Provide the (X, Y) coordinate of the cell's center where the given text is located.  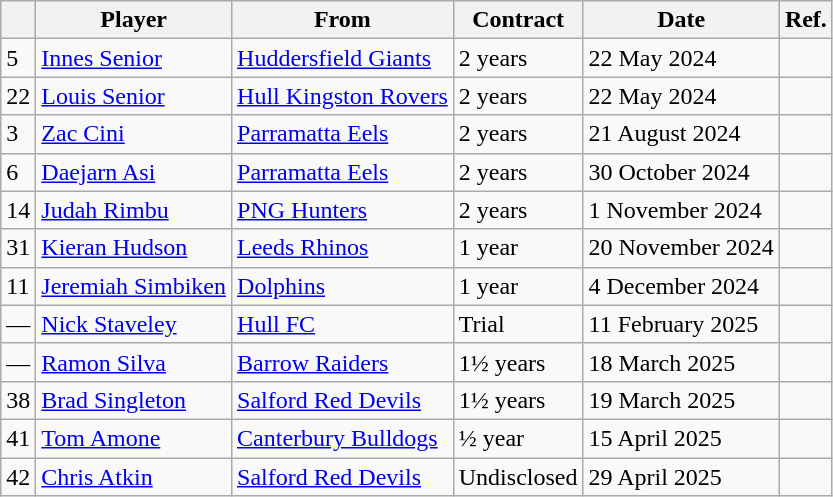
Chris Atkin (134, 477)
Trial (518, 324)
Player (134, 20)
15 April 2025 (681, 438)
6 (18, 172)
38 (18, 400)
Innes Senior (134, 58)
Canterbury Bulldogs (343, 438)
Ramon Silva (134, 362)
1 November 2024 (681, 210)
Dolphins (343, 286)
Kieran Hudson (134, 248)
Barrow Raiders (343, 362)
20 November 2024 (681, 248)
Hull FC (343, 324)
18 March 2025 (681, 362)
11 (18, 286)
Huddersfield Giants (343, 58)
Nick Staveley (134, 324)
19 March 2025 (681, 400)
PNG Hunters (343, 210)
5 (18, 58)
30 October 2024 (681, 172)
Judah Rimbu (134, 210)
42 (18, 477)
Undisclosed (518, 477)
Ref. (806, 20)
29 April 2025 (681, 477)
4 December 2024 (681, 286)
41 (18, 438)
21 August 2024 (681, 134)
14 (18, 210)
Hull Kingston Rovers (343, 96)
3 (18, 134)
Jeremiah Simbiken (134, 286)
From (343, 20)
½ year (518, 438)
Contract (518, 20)
Tom Amone (134, 438)
Date (681, 20)
Daejarn Asi (134, 172)
Louis Senior (134, 96)
31 (18, 248)
22 (18, 96)
Leeds Rhinos (343, 248)
11 February 2025 (681, 324)
Zac Cini (134, 134)
Brad Singleton (134, 400)
